Determine the [X, Y] coordinate at the center of the cell enclosing the given text.  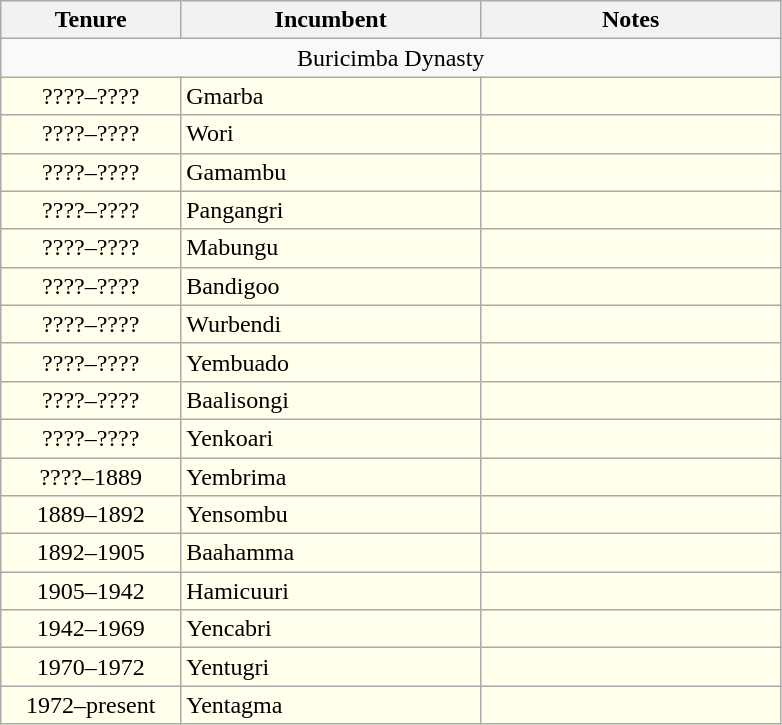
Wurbendi [331, 324]
Incumbent [331, 20]
Hamicuuri [331, 591]
1970–1972 [91, 667]
Buricimba Dynasty [391, 58]
Yembuado [331, 362]
????–1889 [91, 477]
Yentugri [331, 667]
Baahamma [331, 553]
Gmarba [331, 96]
Yencabri [331, 629]
Yembrima [331, 477]
Wori [331, 134]
1905–1942 [91, 591]
Yenkoari [331, 438]
Notes [631, 20]
Baalisongi [331, 400]
1892–1905 [91, 553]
Bandigoo [331, 286]
1889–1892 [91, 515]
Gamambu [331, 172]
Pangangri [331, 210]
1972–present [91, 705]
Tenure [91, 20]
Mabungu [331, 248]
Yentagma [331, 705]
1942–1969 [91, 629]
Yensombu [331, 515]
